Output the (x, y) coordinate of the center of the cell containing the given text.  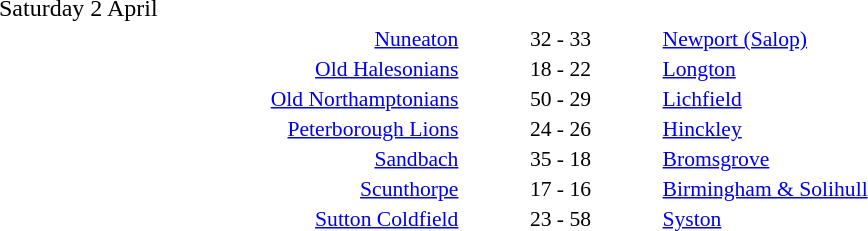
24 - 26 (560, 128)
50 - 29 (560, 98)
17 - 16 (560, 188)
18 - 22 (560, 68)
35 - 18 (560, 158)
32 - 33 (560, 38)
